Locate the cell with the specified text and output its [x, y] center coordinate. 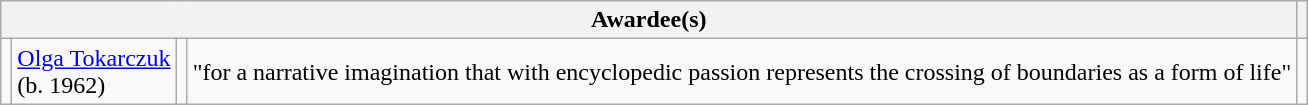
"for a narrative imagination that with encyclopedic passion represents the crossing of boundaries as a form of life" [742, 72]
Awardee(s) [649, 20]
Olga Tokarczuk(b. 1962) [94, 72]
